For the text-containing cell, return its midpoint in [X, Y] coordinate format. 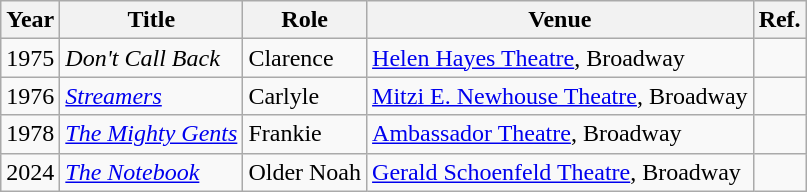
1976 [30, 96]
Helen Hayes Theatre, Broadway [560, 58]
Venue [560, 20]
Don't Call Back [152, 58]
The Mighty Gents [152, 134]
Older Noah [305, 172]
Role [305, 20]
Mitzi E. Newhouse Theatre, Broadway [560, 96]
2024 [30, 172]
1975 [30, 58]
Title [152, 20]
Ref. [780, 20]
Year [30, 20]
Clarence [305, 58]
Streamers [152, 96]
1978 [30, 134]
Frankie [305, 134]
Carlyle [305, 96]
Ambassador Theatre, Broadway [560, 134]
Gerald Schoenfeld Theatre, Broadway [560, 172]
The Notebook [152, 172]
